Scan for the cell matching the given text and deliver its [x, y] coordinate at center. 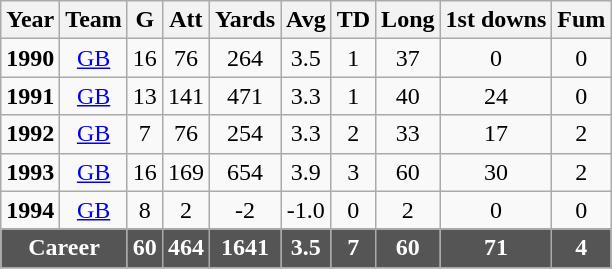
1992 [30, 134]
3 [353, 172]
654 [244, 172]
3.9 [306, 172]
1641 [244, 248]
G [144, 20]
141 [186, 96]
254 [244, 134]
TD [353, 20]
13 [144, 96]
17 [496, 134]
464 [186, 248]
169 [186, 172]
Career [64, 248]
Year [30, 20]
1994 [30, 210]
Long [408, 20]
Fum [582, 20]
471 [244, 96]
Team [94, 20]
8 [144, 210]
71 [496, 248]
Yards [244, 20]
37 [408, 58]
264 [244, 58]
1990 [30, 58]
24 [496, 96]
1991 [30, 96]
Att [186, 20]
4 [582, 248]
-2 [244, 210]
-1.0 [306, 210]
30 [496, 172]
33 [408, 134]
Avg [306, 20]
1993 [30, 172]
40 [408, 96]
1st downs [496, 20]
